Scan for the cell matching the given text and deliver its [x, y] coordinate at center. 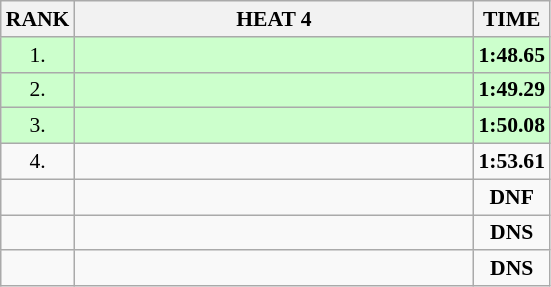
1:53.61 [512, 162]
TIME [512, 19]
3. [38, 126]
1:48.65 [512, 55]
1:49.29 [512, 90]
4. [38, 162]
RANK [38, 19]
DNF [512, 197]
HEAT 4 [274, 19]
2. [38, 90]
1. [38, 55]
1:50.08 [512, 126]
